Find where the given text appears and provide that cell's center as [X, Y] coordinate. 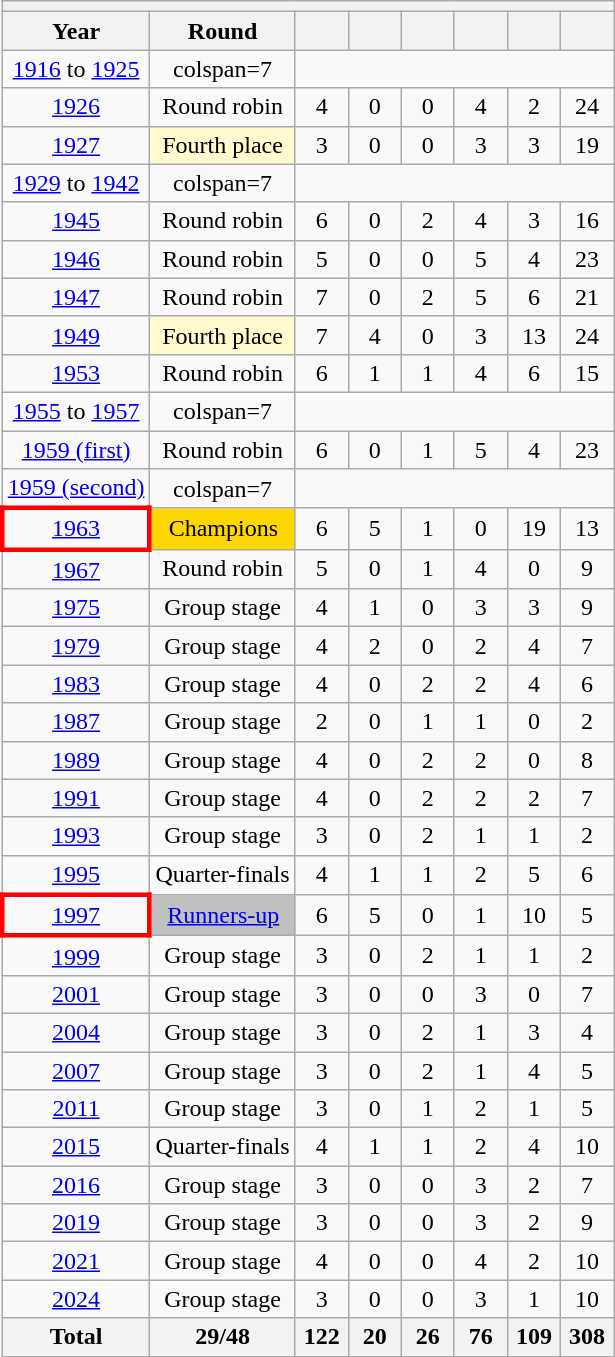
26 [428, 1337]
1929 to 1942 [76, 183]
Total [76, 1337]
2024 [76, 1299]
2016 [76, 1185]
2001 [76, 994]
2019 [76, 1223]
1991 [76, 798]
1959 (second) [76, 489]
1987 [76, 722]
1947 [76, 297]
1953 [76, 373]
1967 [76, 569]
2021 [76, 1261]
1997 [76, 916]
Year [76, 31]
Champions [222, 528]
1993 [76, 836]
1999 [76, 956]
1927 [76, 145]
Round [222, 31]
1916 to 1925 [76, 69]
122 [322, 1337]
1983 [76, 684]
20 [374, 1337]
1946 [76, 259]
1989 [76, 760]
2004 [76, 1032]
1949 [76, 335]
1959 (first) [76, 449]
1975 [76, 608]
109 [534, 1337]
1979 [76, 646]
1945 [76, 221]
2007 [76, 1071]
1995 [76, 875]
15 [586, 373]
1926 [76, 107]
1963 [76, 528]
Runners-up [222, 916]
21 [586, 297]
16 [586, 221]
2015 [76, 1147]
308 [586, 1337]
2011 [76, 1109]
1955 to 1957 [76, 411]
76 [480, 1337]
8 [586, 760]
29/48 [222, 1337]
